Locate the cell with the specified text and output its [X, Y] center coordinate. 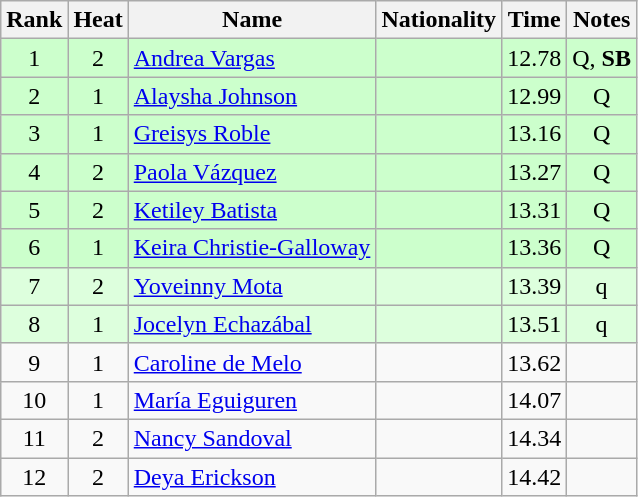
14.42 [534, 477]
Yoveinny Mota [252, 286]
Time [534, 20]
Heat [98, 20]
Name [252, 20]
13.27 [534, 172]
3 [34, 134]
10 [34, 400]
Alaysha Johnson [252, 96]
5 [34, 210]
12 [34, 477]
6 [34, 248]
13.16 [534, 134]
Greisys Roble [252, 134]
8 [34, 324]
Rank [34, 20]
Q, SB [602, 58]
Jocelyn Echazábal [252, 324]
María Eguiguren [252, 400]
Ketiley Batista [252, 210]
7 [34, 286]
13.31 [534, 210]
Nancy Sandoval [252, 438]
13.36 [534, 248]
Notes [602, 20]
Deya Erickson [252, 477]
13.51 [534, 324]
13.39 [534, 286]
Paola Vázquez [252, 172]
12.78 [534, 58]
Nationality [439, 20]
Caroline de Melo [252, 362]
14.07 [534, 400]
4 [34, 172]
Andrea Vargas [252, 58]
13.62 [534, 362]
9 [34, 362]
14.34 [534, 438]
11 [34, 438]
Keira Christie-Galloway [252, 248]
12.99 [534, 96]
